Determine the (x, y) coordinate at the center of the cell enclosing the given text.  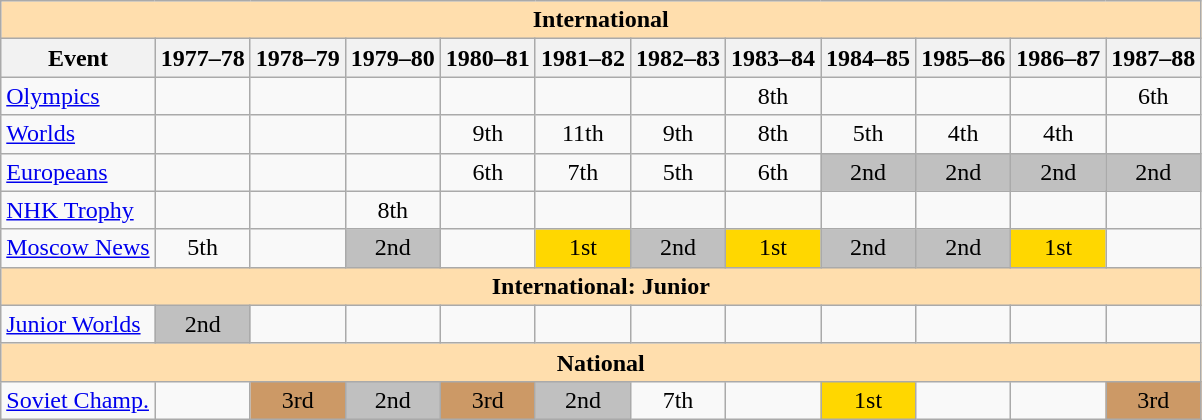
NHK Trophy (78, 210)
1986–87 (1058, 58)
1985–86 (964, 58)
Europeans (78, 172)
1977–78 (202, 58)
1978–79 (298, 58)
Event (78, 58)
1980–81 (488, 58)
1982–83 (678, 58)
Moscow News (78, 248)
1979–80 (392, 58)
Olympics (78, 96)
National (601, 362)
1983–84 (774, 58)
1987–88 (1154, 58)
11th (582, 134)
Junior Worlds (78, 324)
Worlds (78, 134)
International: Junior (601, 286)
1984–85 (868, 58)
Soviet Champ. (78, 400)
International (601, 20)
1981–82 (582, 58)
